Extract the (x, y) coordinate from the center of the cell holding the provided text.  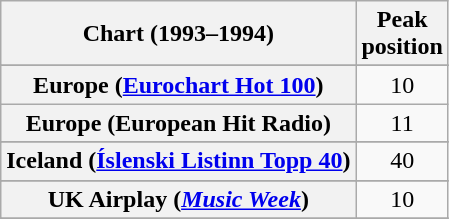
40 (402, 161)
Europe (Eurochart Hot 100) (178, 85)
Peakposition (402, 34)
Europe (European Hit Radio) (178, 123)
Iceland (Íslenski Listinn Topp 40) (178, 161)
UK Airplay (Music Week) (178, 199)
Chart (1993–1994) (178, 34)
11 (402, 123)
